Extract the [x, y] coordinate from the center of the cell holding the provided text.  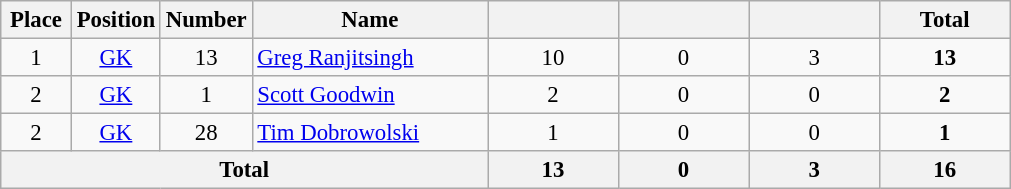
Place [36, 20]
Number [206, 20]
10 [554, 58]
Name [370, 20]
Position [116, 20]
Scott Goodwin [370, 95]
16 [944, 170]
Tim Dobrowolski [370, 133]
Greg Ranjitsingh [370, 58]
28 [206, 133]
